Detect which cell encompasses the target text, then output its (X, Y) center coordinate. 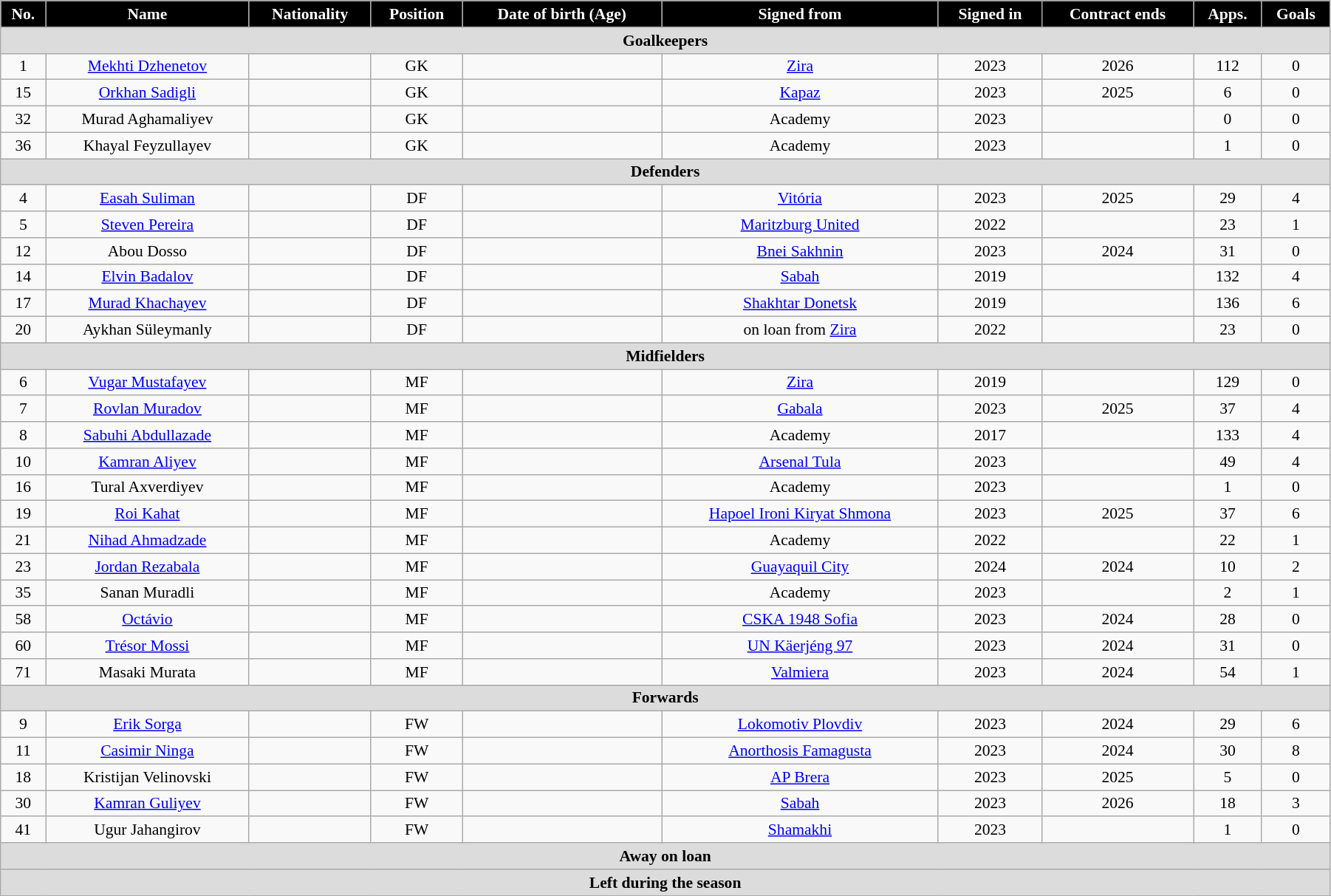
UN Käerjéng 97 (801, 646)
Defenders (665, 172)
22 (1228, 541)
7 (24, 409)
Easah Suliman (148, 199)
Gabala (801, 409)
Murad Aghamaliyev (148, 120)
Jordan Rezabala (148, 567)
Anorthosis Famagusta (801, 751)
Kristijan Velinovski (148, 777)
Hapoel Ironi Kiryat Shmona (801, 514)
Ugur Jahangirov (148, 830)
Rovlan Muradov (148, 409)
Midfielders (665, 356)
17 (24, 304)
133 (1228, 435)
Shakhtar Donetsk (801, 304)
Valmiera (801, 672)
Name (148, 14)
Sanan Muradli (148, 593)
Left during the season (665, 883)
Arsenal Tula (801, 462)
21 (24, 541)
Kamran Guliyev (148, 804)
Position (417, 14)
49 (1228, 462)
112 (1228, 66)
Aykhan Süleymanly (148, 330)
19 (24, 514)
16 (24, 488)
20 (24, 330)
54 (1228, 672)
136 (1228, 304)
Date of birth (Age) (562, 14)
CSKA 1948 Sofia (801, 620)
Erik Sorga (148, 725)
129 (1228, 383)
36 (24, 146)
58 (24, 620)
No. (24, 14)
Vitória (801, 199)
Trésor Mossi (148, 646)
32 (24, 120)
Maritzburg United (801, 225)
Contract ends (1118, 14)
Guayaquil City (801, 567)
Tural Axverdiyev (148, 488)
12 (24, 251)
Khayal Feyzullayev (148, 146)
9 (24, 725)
Signed from (801, 14)
Goals (1296, 14)
on loan from Zira (801, 330)
Goalkeepers (665, 41)
Vugar Mustafayev (148, 383)
Shamakhi (801, 830)
2017 (990, 435)
Away on loan (665, 856)
3 (1296, 804)
35 (24, 593)
AP Brera (801, 777)
Murad Khachayev (148, 304)
Orkhan Sadigli (148, 93)
Sabuhi Abdullazade (148, 435)
Nihad Ahmadzade (148, 541)
Lokomotiv Plovdiv (801, 725)
Steven Pereira (148, 225)
Mekhti Dzhenetov (148, 66)
Bnei Sakhnin (801, 251)
11 (24, 751)
132 (1228, 277)
Nationality (310, 14)
Abou Dosso (148, 251)
Roi Kahat (148, 514)
60 (24, 646)
Octávio (148, 620)
41 (24, 830)
15 (24, 93)
Signed in (990, 14)
Elvin Badalov (148, 277)
Forwards (665, 698)
Apps. (1228, 14)
Masaki Murata (148, 672)
14 (24, 277)
28 (1228, 620)
71 (24, 672)
Casimir Ninga (148, 751)
Kamran Aliyev (148, 462)
Kapaz (801, 93)
